Search for the cell housing the specified text and yield its (X, Y) center coordinate. 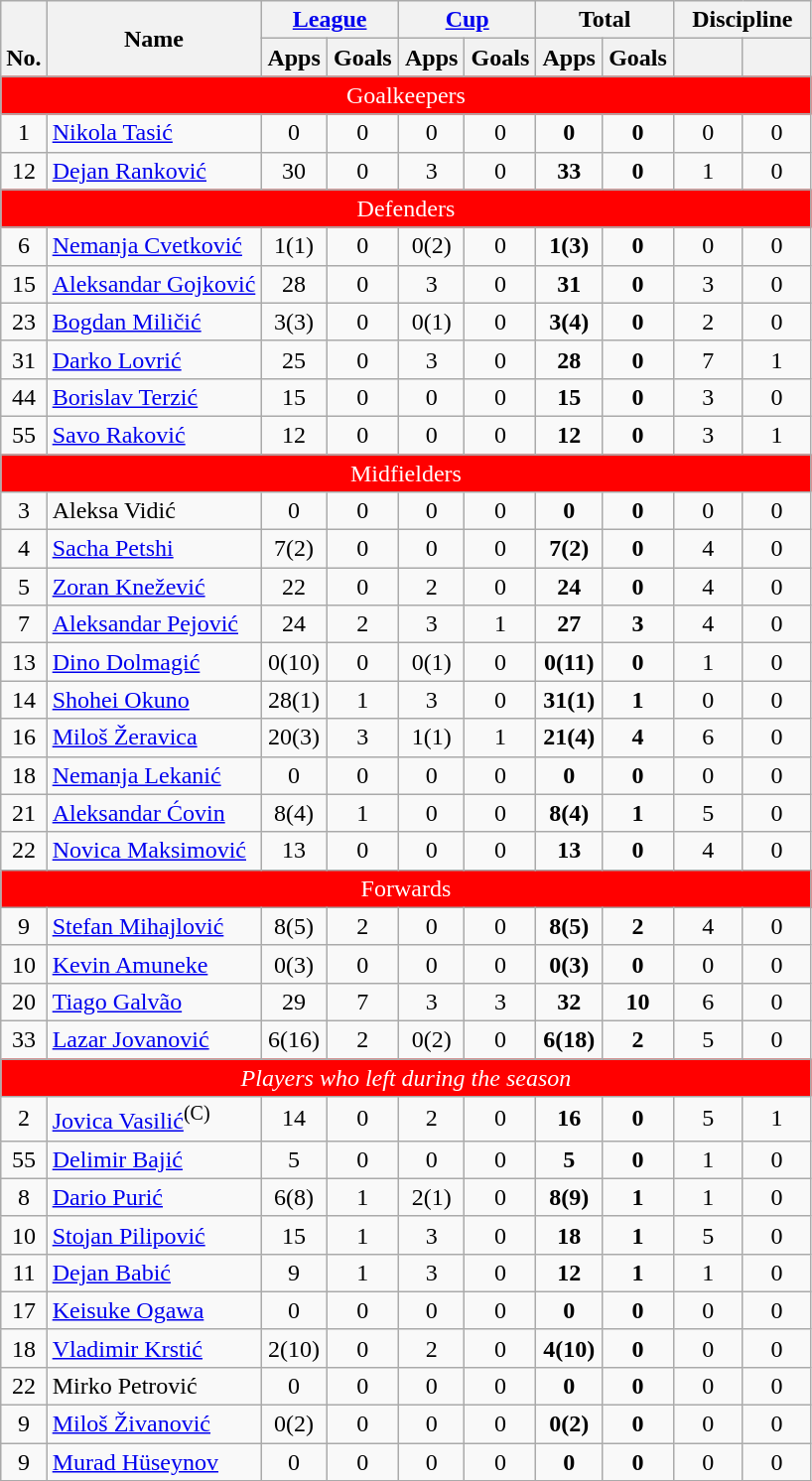
27 (570, 624)
Keisuke Ogawa (154, 1310)
Aleksa Vidić (154, 511)
31(1) (570, 700)
Nikola Tasić (154, 133)
Discipline (743, 20)
2(10) (294, 1348)
44 (24, 397)
Nemanja Cvetković (154, 246)
Nemanja Lekanić (154, 775)
Delimir Bajić (154, 1159)
Zoran Knežević (154, 587)
Tiago Galvão (154, 1002)
Miloš Živanović (154, 1424)
Jovica Vasilić(C) (154, 1120)
0(10) (294, 662)
Dejan Ranković (154, 171)
Kevin Amuneke (154, 964)
Stojan Pilipović (154, 1235)
Dino Dolmagić (154, 662)
Bogdan Miličić (154, 322)
Sacha Petshi (154, 549)
Darko Lovrić (154, 359)
Name (154, 39)
No. (24, 39)
Lazar Jovanović (154, 1039)
Aleksandar Gojković (154, 284)
3(3) (294, 322)
0(11) (570, 662)
Murad Hüseynov (154, 1462)
21 (24, 813)
20(3) (294, 738)
3(4) (570, 322)
Miloš Žeravica (154, 738)
2(1) (431, 1197)
11 (24, 1273)
4(10) (570, 1348)
30 (294, 171)
Mirko Petrović (154, 1386)
Vladimir Krstić (154, 1348)
League (330, 20)
Savo Raković (154, 435)
Total (606, 20)
21(4) (570, 738)
6(18) (570, 1039)
Cup (467, 20)
Novica Maksimović (154, 851)
Stefan Mihajlović (154, 926)
Aleksandar Pejović (154, 624)
Goalkeepers (406, 95)
32 (570, 1002)
Defenders (406, 208)
6(8) (294, 1197)
Shohei Okuno (154, 700)
25 (294, 359)
Forwards (406, 888)
Midfielders (406, 473)
1(3) (570, 246)
6(16) (294, 1039)
Players who left during the season (406, 1077)
29 (294, 1002)
28(1) (294, 700)
8 (24, 1197)
23 (24, 322)
Aleksandar Ćovin (154, 813)
Borislav Terzić (154, 397)
20 (24, 1002)
17 (24, 1310)
8(9) (570, 1197)
Dejan Babić (154, 1273)
Dario Purić (154, 1197)
